Identify which cell holds the provided text, then report its [x, y] central coordinate. 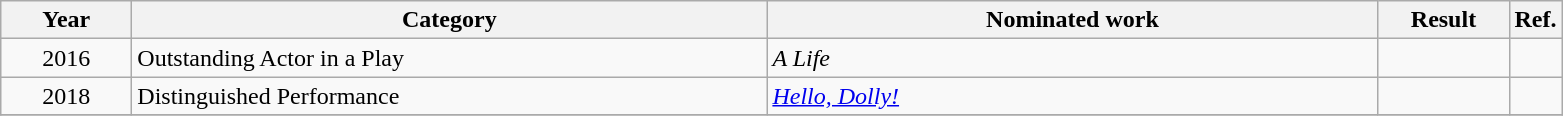
Hello, Dolly! [1072, 96]
Distinguished Performance [450, 96]
A Life [1072, 58]
Ref. [1536, 20]
Nominated work [1072, 20]
2018 [66, 96]
Result [1444, 20]
Outstanding Actor in a Play [450, 58]
Category [450, 20]
2016 [66, 58]
Year [66, 20]
